For the text-containing cell, return its midpoint in [x, y] coordinate format. 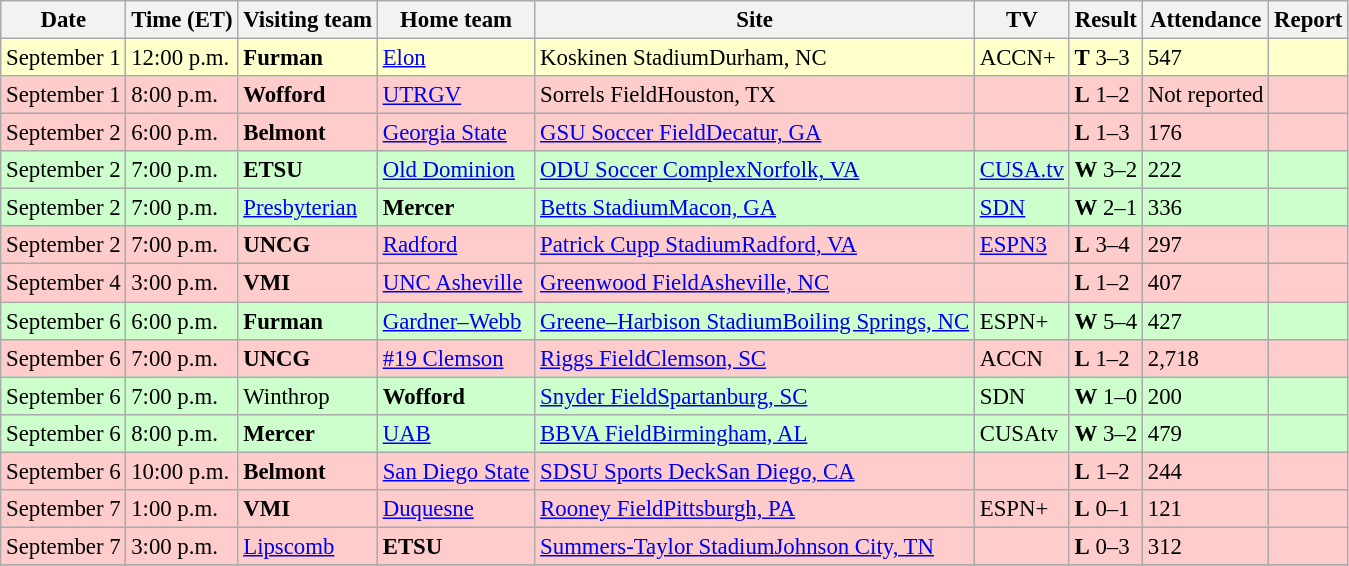
W 2–1 [1106, 208]
L 0–3 [1106, 546]
Betts StadiumMacon, GA [755, 208]
ODU Soccer ComplexNorfolk, VA [755, 170]
Duquesne [456, 509]
Georgia State [456, 133]
L 3–4 [1106, 245]
T 3–3 [1106, 58]
SDSU Sports DeckSan Diego, CA [755, 471]
ACCN [1022, 358]
#19 Clemson [456, 358]
547 [1205, 58]
L 1–3 [1106, 133]
UNC Asheville [456, 283]
Presbyterian [308, 208]
Winthrop [308, 396]
Elon [456, 58]
TV [1022, 20]
427 [1205, 321]
Old Dominion [456, 170]
Attendance [1205, 20]
San Diego State [456, 471]
Snyder FieldSpartanburg, SC [755, 396]
312 [1205, 546]
222 [1205, 170]
200 [1205, 396]
Rooney FieldPittsburgh, PA [755, 509]
Greene–Harbison StadiumBoiling Springs, NC [755, 321]
Lipscomb [308, 546]
Sorrels FieldHouston, TX [755, 95]
Time (ET) [182, 20]
Visiting team [308, 20]
407 [1205, 283]
W 1–0 [1106, 396]
Koskinen StadiumDurham, NC [755, 58]
UAB [456, 433]
176 [1205, 133]
L 0–1 [1106, 509]
BBVA FieldBirmingham, AL [755, 433]
Gardner–Webb [456, 321]
CUSAtv [1022, 433]
Home team [456, 20]
Not reported [1205, 95]
Riggs FieldClemson, SC [755, 358]
10:00 p.m. [182, 471]
121 [1205, 509]
ESPN3 [1022, 245]
12:00 p.m. [182, 58]
Greenwood FieldAsheville, NC [755, 283]
Summers-Taylor StadiumJohnson City, TN [755, 546]
September 4 [64, 283]
Result [1106, 20]
Date [64, 20]
2,718 [1205, 358]
CUSA.tv [1022, 170]
297 [1205, 245]
1:00 p.m. [182, 509]
ACCN+ [1022, 58]
Radford [456, 245]
Patrick Cupp StadiumRadford, VA [755, 245]
UTRGV [456, 95]
336 [1205, 208]
GSU Soccer FieldDecatur, GA [755, 133]
W 5–4 [1106, 321]
244 [1205, 471]
479 [1205, 433]
Site [755, 20]
Report [1308, 20]
